For the text-containing cell, return its midpoint in (X, Y) coordinate format. 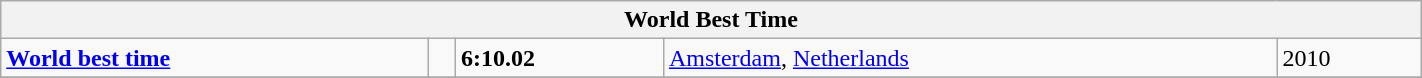
Amsterdam, Netherlands (970, 58)
2010 (1349, 58)
6:10.02 (560, 58)
World best time (215, 58)
World Best Time (711, 20)
